Detect which cell encompasses the target text, then output its [X, Y] center coordinate. 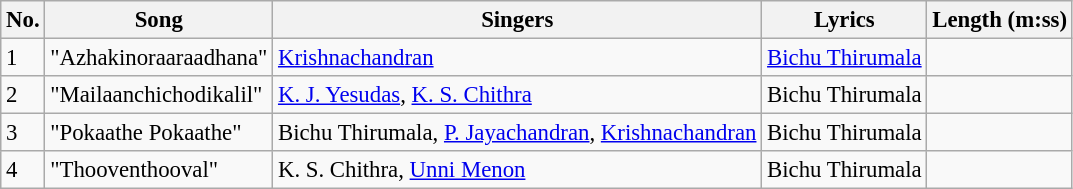
Bichu Thirumala, P. Jayachandran, Krishnachandran [518, 133]
Song [159, 20]
1 [23, 58]
Singers [518, 20]
2 [23, 95]
Lyrics [844, 20]
"Pokaathe Pokaathe" [159, 133]
K. S. Chithra, Unni Menon [518, 170]
"Mailaanchichodikalil" [159, 95]
4 [23, 170]
No. [23, 20]
"Thooventhooval" [159, 170]
3 [23, 133]
Krishnachandran [518, 58]
Length (m:ss) [1000, 20]
K. J. Yesudas, K. S. Chithra [518, 95]
"Azhakinoraaraadhana" [159, 58]
